Identify which cell holds the provided text, then report its [X, Y] central coordinate. 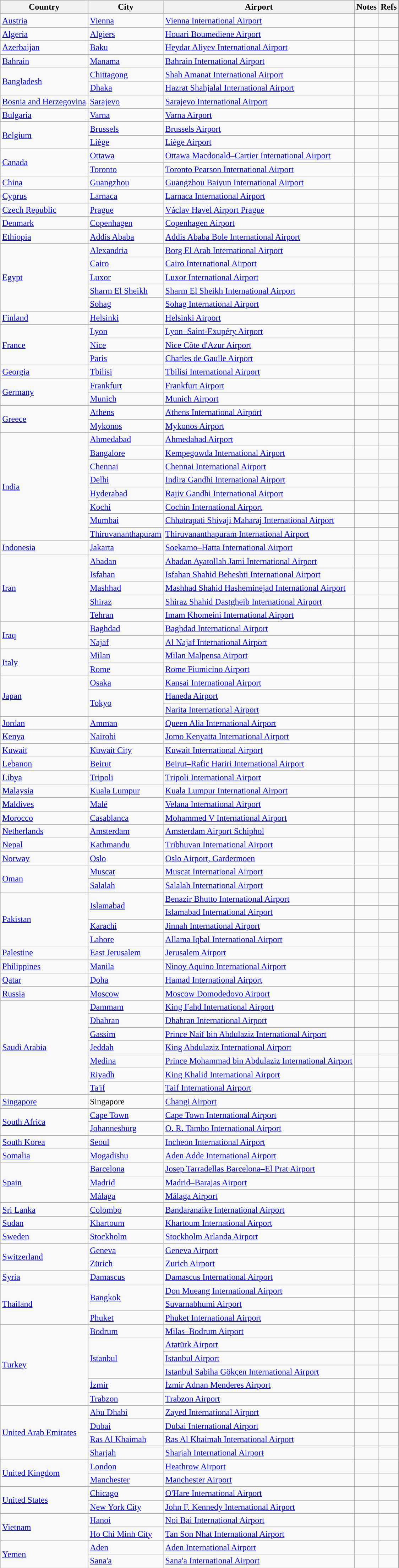
Notes [366, 7]
Russia [44, 993]
Sohag [126, 304]
Isfahan [126, 574]
Damascus [126, 1277]
Manchester Airport [259, 1480]
Ras Al Khaimah International Airport [259, 1439]
Colombo [126, 1209]
Nepal [44, 845]
Narita International Airport [259, 710]
Hamad International Airport [259, 980]
Netherlands [44, 831]
Baghdad International Airport [259, 629]
Thailand [44, 1304]
Khartoum International Airport [259, 1223]
Borg El Arab International Airport [259, 250]
Alexandria [126, 250]
China [44, 183]
Allama Iqbal International Airport [259, 939]
Maldives [44, 804]
Bangkok [126, 1297]
İzmir Adnan Menderes Airport [259, 1385]
Istanbul [126, 1358]
Hyderabad [126, 493]
Iran [44, 588]
Nairobi [126, 737]
Moscow [126, 993]
Gassim [126, 1034]
Cape Town [126, 1115]
Ottawa [126, 155]
Tbilisi [126, 372]
Cochin International Airport [259, 507]
South Korea [44, 1142]
Belgium [44, 135]
Karachi [126, 926]
Country [44, 7]
Helsinki Airport [259, 318]
Damascus International Airport [259, 1277]
United Arab Emirates [44, 1432]
Ahmedabad Airport [259, 439]
Ahmedabad [126, 439]
Addis Ababa Bole International Airport [259, 237]
Changi Airport [259, 1102]
Madrid [126, 1182]
Kenya [44, 737]
Bangalore [126, 453]
Sharm El Sheikh International Airport [259, 291]
Zürich [126, 1264]
Indira Gandhi International Airport [259, 480]
Chhatrapati Shivaji Maharaj International Airport [259, 520]
Czech Republic [44, 210]
City [126, 7]
Najaf [126, 642]
Tripoli [126, 777]
Incheon International Airport [259, 1142]
Tribhuvan International Airport [259, 845]
Cape Town International Airport [259, 1115]
Cairo [126, 264]
Tokyo [126, 703]
Málaga [126, 1196]
Bulgaria [44, 115]
Manama [126, 61]
Chennai International Airport [259, 466]
London [126, 1466]
Beirut [126, 764]
Morocco [44, 818]
Istanbul Sabiha Gökçen International Airport [259, 1372]
Yemen [44, 1554]
Abu Dhabi [126, 1412]
Saudi Arabia [44, 1047]
Dhaka [126, 88]
Shiraz Shahid Dastgheib International Airport [259, 602]
Brussels [126, 129]
Isfahan Shahid Beheshti International Airport [259, 574]
King Fahd International Airport [259, 1007]
Refs [389, 7]
Airport [259, 7]
Prince Mohammad bin Abdulaziz International Airport [259, 1061]
Jeddah [126, 1048]
Abadan Ayatollah Jami International Airport [259, 561]
Jomo Kenyatta International Airport [259, 737]
Tehran [126, 615]
Moscow Domodedovo Airport [259, 993]
Dhahran International Airport [259, 1020]
Trabzon [126, 1399]
Lahore [126, 939]
Sharjah International Airport [259, 1453]
Johannesburg [126, 1129]
Athens International Airport [259, 413]
Ho Chi Minh City [126, 1534]
Suvarnabhumi Airport [259, 1304]
Philippines [44, 966]
Lyon–Saint-Exupéry Airport [259, 331]
United States [44, 1500]
Zayed International Airport [259, 1412]
Islamabad International Airport [259, 912]
Al Najaf International Airport [259, 642]
Addis Ababa [126, 237]
Málaga Airport [259, 1196]
Bahrain [44, 61]
Austria [44, 21]
Mykonos Airport [259, 426]
Mohammed V International Airport [259, 818]
Heydar Aliyev International Airport [259, 48]
Chennai [126, 466]
East Jerusalem [126, 953]
Egypt [44, 277]
Somalia [44, 1155]
Malaysia [44, 791]
Luxor [126, 277]
New York City [126, 1507]
Charles de Gaulle Airport [259, 358]
Bangladesh [44, 81]
Iraq [44, 635]
Frankfurt [126, 385]
Doha [126, 980]
Dhahran [126, 1020]
Tbilisi International Airport [259, 372]
Liège Airport [259, 142]
Ta'if [126, 1088]
O. R. Tambo International Airport [259, 1129]
Zurich Airport [259, 1264]
Aden International Airport [259, 1547]
Kuwait [44, 750]
Japan [44, 696]
Jerusalem Airport [259, 953]
Spain [44, 1182]
Geneva [126, 1250]
Riyadh [126, 1075]
Toronto Pearson International Airport [259, 169]
Salalah International Airport [259, 885]
Kuala Lumpur International Airport [259, 791]
Jinnah International Airport [259, 926]
Houari Boumediene Airport [259, 34]
Stockholm Arlanda Airport [259, 1236]
Mashhad Shahid Hasheminejad International Airport [259, 588]
Osaka [126, 683]
Qatar [44, 980]
Vienna [126, 21]
Lyon [126, 331]
Rome [126, 669]
Finland [44, 318]
Trabzon Airport [259, 1399]
Dubai International Airport [259, 1426]
Algeria [44, 34]
Barcelona [126, 1169]
Palestine [44, 953]
Dubai [126, 1426]
Sudan [44, 1223]
Kuwait City [126, 750]
Pakistan [44, 919]
Italy [44, 662]
Sarajevo [126, 102]
Liège [126, 142]
Václav Havel Airport Prague [259, 210]
Abadan [126, 561]
Shah Amanat International Airport [259, 75]
Switzerland [44, 1257]
Beirut–Rafic Hariri International Airport [259, 764]
Kathmandu [126, 845]
Hazrat Shahjalal International Airport [259, 88]
King Abdulaziz International Airport [259, 1048]
Oslo Airport, Gardermoen [259, 858]
Thiruvananthapuram International Airport [259, 534]
Varna Airport [259, 115]
King Khalid International Airport [259, 1075]
Syria [44, 1277]
France [44, 345]
Frankfurt Airport [259, 385]
O'Hare International Airport [259, 1493]
Libya [44, 777]
Queen Alia International Airport [259, 723]
Baku [126, 48]
Sharjah [126, 1453]
Nice Côte d'Azur Airport [259, 345]
Ninoy Aquino International Airport [259, 966]
Algiers [126, 34]
Medina [126, 1061]
Germany [44, 392]
Larnaca International Airport [259, 196]
Don Mueang International Airport [259, 1291]
Kuwait International Airport [259, 750]
Amsterdam Airport Schiphol [259, 831]
Larnaca [126, 196]
South Africa [44, 1122]
Thiruvananthapuram [126, 534]
Muscat International Airport [259, 872]
United Kingdom [44, 1473]
Sana'a International Airport [259, 1561]
Jordan [44, 723]
Seoul [126, 1142]
Milan Malpensa Airport [259, 656]
Velana International Airport [259, 804]
Vienna International Airport [259, 21]
Phuket [126, 1318]
John F. Kennedy International Airport [259, 1507]
Casablanca [126, 818]
Sri Lanka [44, 1209]
Nice [126, 345]
Salalah [126, 885]
Aden [126, 1547]
Ras Al Khaimah [126, 1439]
Dammam [126, 1007]
Tan Son Nhat International Airport [259, 1534]
Oslo [126, 858]
Indonesia [44, 547]
Sharm El Sheikh [126, 291]
Munich [126, 399]
Mogadishu [126, 1155]
India [44, 487]
Sana'a [126, 1561]
Rajiv Gandhi International Airport [259, 493]
Khartoum [126, 1223]
Athens [126, 413]
Tripoli International Airport [259, 777]
Shiraz [126, 602]
Milan [126, 656]
Istanbul Airport [259, 1358]
Malé [126, 804]
Taif International Airport [259, 1088]
Josep Tarradellas Barcelona–El Prat Airport [259, 1169]
Canada [44, 162]
Oman [44, 879]
Luxor International Airport [259, 277]
Chicago [126, 1493]
Stockholm [126, 1236]
Kansai International Airport [259, 683]
Norway [44, 858]
Kuala Lumpur [126, 791]
Amman [126, 723]
Helsinki [126, 318]
Bahrain International Airport [259, 61]
Sarajevo International Airport [259, 102]
Vietnam [44, 1527]
Georgia [44, 372]
Muscat [126, 872]
Bandaranaike International Airport [259, 1209]
Kempegowda International Airport [259, 453]
Chittagong [126, 75]
Cyprus [44, 196]
Toronto [126, 169]
Cairo International Airport [259, 264]
Atatürk Airport [259, 1345]
Manchester [126, 1480]
Milas–Bodrum Airport [259, 1331]
Aden Adde International Airport [259, 1155]
Bosnia and Herzegovina [44, 102]
Mashhad [126, 588]
Azerbaijan [44, 48]
Soekarno–Hatta International Airport [259, 547]
Sohag International Airport [259, 304]
Varna [126, 115]
Delhi [126, 480]
Prague [126, 210]
Lebanon [44, 764]
Sweden [44, 1236]
Kochi [126, 507]
Phuket International Airport [259, 1318]
Hanoi [126, 1520]
Islamabad [126, 906]
Brussels Airport [259, 129]
Jakarta [126, 547]
Noi Bai International Airport [259, 1520]
Copenhagen Airport [259, 223]
Amsterdam [126, 831]
Ottawa Macdonald–Cartier International Airport [259, 155]
Geneva Airport [259, 1250]
Mykonos [126, 426]
Greece [44, 419]
Mumbai [126, 520]
Guangzhou Baiyun International Airport [259, 183]
Manila [126, 966]
Ethiopia [44, 237]
Heathrow Airport [259, 1466]
Copenhagen [126, 223]
Haneda Airport [259, 696]
Denmark [44, 223]
Imam Khomeini International Airport [259, 615]
Rome Fiumicino Airport [259, 669]
Turkey [44, 1365]
Guangzhou [126, 183]
Munich Airport [259, 399]
Bodrum [126, 1331]
Prince Naif bin Abdulaziz International Airport [259, 1034]
Madrid–Barajas Airport [259, 1182]
İzmir [126, 1385]
Benazir Bhutto International Airport [259, 899]
Paris [126, 358]
Baghdad [126, 629]
